Identify which cell holds the provided text, then report its (x, y) central coordinate. 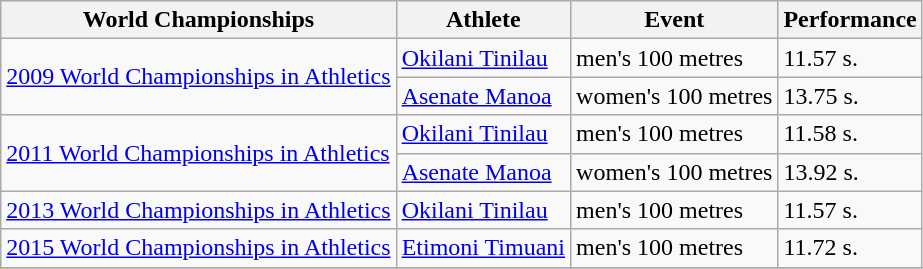
11.72 s. (850, 248)
11.58 s. (850, 134)
Performance (850, 20)
Event (674, 20)
2013 World Championships in Athletics (198, 210)
13.92 s. (850, 172)
2011 World Championships in Athletics (198, 153)
2009 World Championships in Athletics (198, 77)
Athlete (483, 20)
2015 World Championships in Athletics (198, 248)
World Championships (198, 20)
Etimoni Timuani (483, 248)
13.75 s. (850, 96)
